Identify which cell holds the provided text, then report its (x, y) central coordinate. 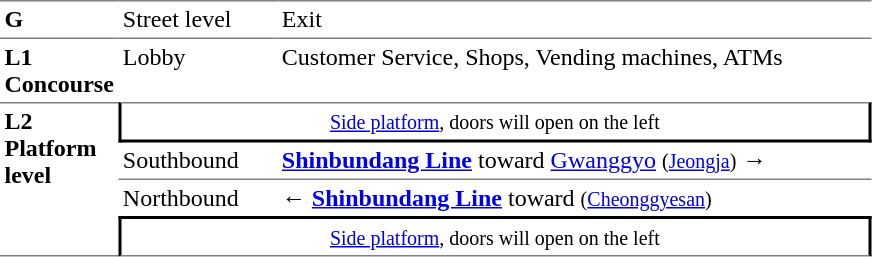
Shinbundang Line toward Gwanggyo (Jeongja) → (574, 160)
Lobby (198, 70)
Northbound (198, 197)
Exit (574, 19)
← Shinbundang Line toward (Cheonggyesan) (574, 197)
L2Platform level (59, 179)
Customer Service, Shops, Vending machines, ATMs (574, 70)
Southbound (198, 160)
Street level (198, 19)
G (59, 19)
L1Concourse (59, 70)
